Locate the cell with the specified text and output its [X, Y] center coordinate. 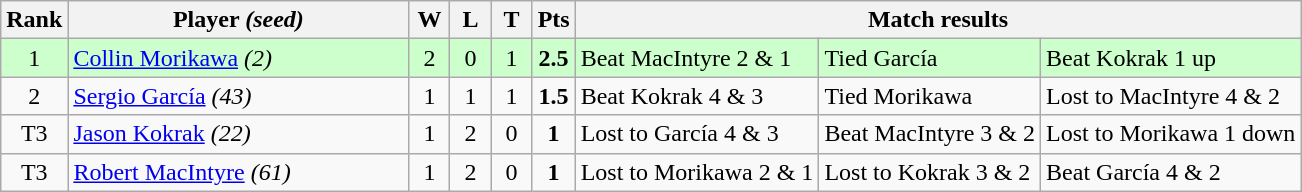
Jason Kokrak (22) [238, 134]
T [512, 20]
Tied García [930, 58]
1.5 [554, 96]
Lost to Morikawa 1 down [1171, 134]
Beat MacIntyre 3 & 2 [930, 134]
Rank [34, 20]
Pts [554, 20]
Lost to MacIntyre 4 & 2 [1171, 96]
Match results [938, 20]
Robert MacIntyre (61) [238, 172]
2.5 [554, 58]
Sergio García (43) [238, 96]
Beat MacIntyre 2 & 1 [697, 58]
Lost to Morikawa 2 & 1 [697, 172]
W [430, 20]
L [470, 20]
Tied Morikawa [930, 96]
Beat Kokrak 1 up [1171, 58]
Collin Morikawa (2) [238, 58]
Beat García 4 & 2 [1171, 172]
Beat Kokrak 4 & 3 [697, 96]
Player (seed) [238, 20]
Lost to García 4 & 3 [697, 134]
Lost to Kokrak 3 & 2 [930, 172]
